For the text-containing cell, return its midpoint in (x, y) coordinate format. 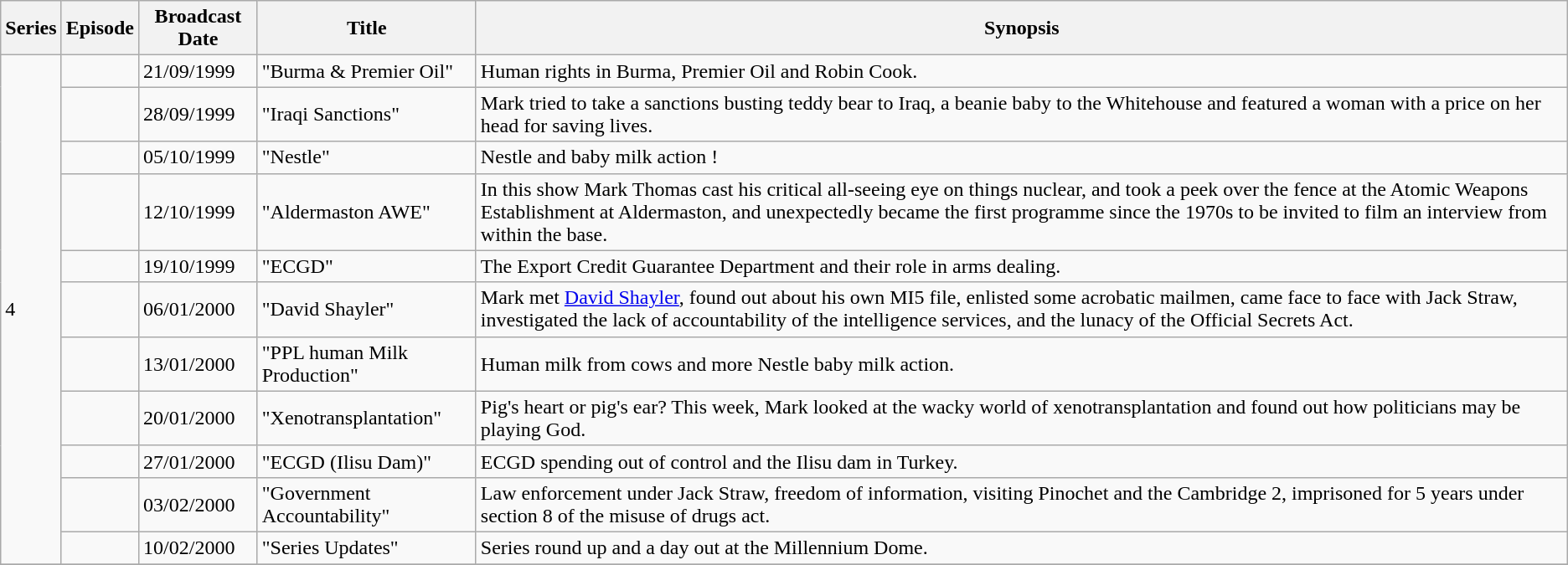
Title (367, 28)
20/01/2000 (199, 419)
05/10/1999 (199, 157)
"Series Updates" (367, 547)
10/02/2000 (199, 547)
Broadcast Date (199, 28)
Human milk from cows and more Nestle baby milk action. (1022, 363)
21/09/1999 (199, 71)
19/10/1999 (199, 266)
"Nestle" (367, 157)
Episode (100, 28)
ECGD spending out of control and the Ilisu dam in Turkey. (1022, 461)
27/01/2000 (199, 461)
Series (31, 28)
"ECGD" (367, 266)
Human rights in Burma, Premier Oil and Robin Cook. (1022, 71)
The Export Credit Guarantee Department and their role in arms dealing. (1022, 266)
03/02/2000 (199, 504)
12/10/1999 (199, 212)
Series round up and a day out at the Millennium Dome. (1022, 547)
"Government Accountability" (367, 504)
"Aldermaston AWE" (367, 212)
"Iraqi Sanctions" (367, 114)
13/01/2000 (199, 363)
28/09/1999 (199, 114)
"ECGD (Ilisu Dam)" (367, 461)
4 (31, 310)
Pig's heart or pig's ear? This week, Mark looked at the wacky world of xenotransplantation and found out how politicians may be playing God. (1022, 419)
"PPL human Milk Production" (367, 363)
"Xenotransplantation" (367, 419)
"David Shayler" (367, 310)
"Burma & Premier Oil" (367, 71)
06/01/2000 (199, 310)
Synopsis (1022, 28)
Nestle and baby milk action ! (1022, 157)
